Determine the (x, y) coordinate at the center of the cell enclosing the given text.  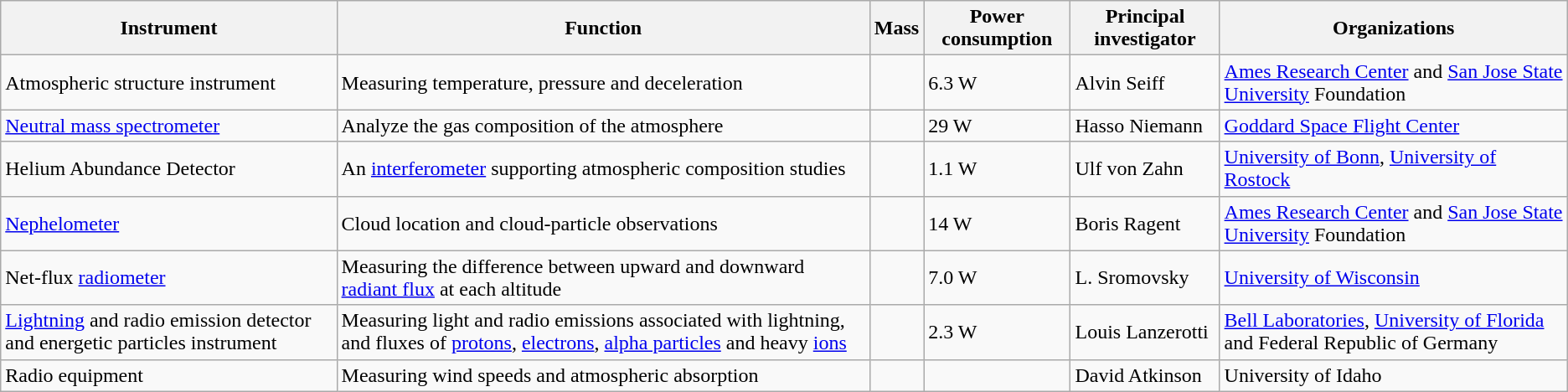
David Atkinson (1145, 375)
L. Sromovsky (1145, 278)
29 W (997, 126)
Analyze the gas composition of the atmosphere (603, 126)
Organizations (1394, 28)
6.3 W (997, 82)
Principal investigator (1145, 28)
Measuring the difference between upward and downward radiant flux at each altitude (603, 278)
Net-flux radiometer (169, 278)
Cloud location and cloud-particle observations (603, 223)
University of Wisconsin (1394, 278)
Function (603, 28)
Mass (896, 28)
Bell Laboratories, University of Florida and Federal Republic of Germany (1394, 332)
Measuring temperature, pressure and deceleration (603, 82)
Louis Lanzerotti (1145, 332)
Helium Abundance Detector (169, 169)
Power consumption (997, 28)
Measuring wind speeds and atmospheric absorption (603, 375)
An interferometer supporting atmospheric composition studies (603, 169)
Radio equipment (169, 375)
Boris Ragent (1145, 223)
Ulf von Zahn (1145, 169)
Measuring light and radio emissions associated with lightning, and fluxes of protons, electrons, alpha particles and heavy ions (603, 332)
14 W (997, 223)
Goddard Space Flight Center (1394, 126)
1.1 W (997, 169)
Alvin Seiff (1145, 82)
Lightning and radio emission detector and energetic particles instrument (169, 332)
Nephelometer (169, 223)
Atmospheric structure instrument (169, 82)
Neutral mass spectrometer (169, 126)
2.3 W (997, 332)
University of Idaho (1394, 375)
University of Bonn, University of Rostock (1394, 169)
7.0 W (997, 278)
Instrument (169, 28)
Hasso Niemann (1145, 126)
